Provide the (x, y) coordinate of the cell's center where the given text is located.  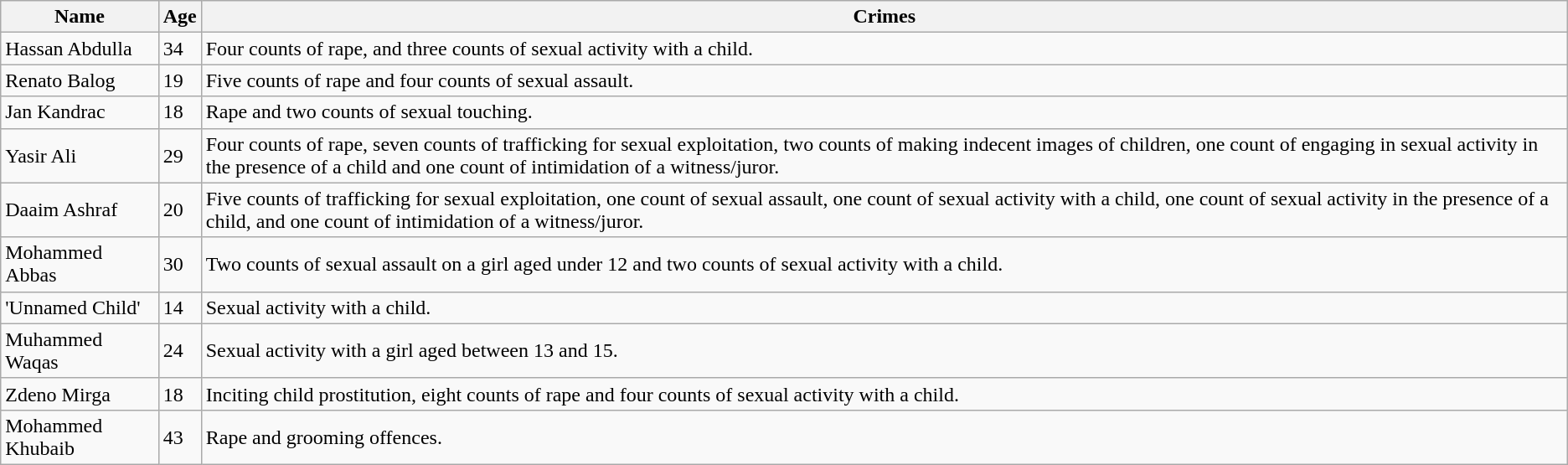
30 (179, 265)
24 (179, 350)
Five counts of rape and four counts of sexual assault. (885, 80)
Muhammed Waqas (80, 350)
Sexual activity with a girl aged between 13 and 15. (885, 350)
Sexual activity with a child. (885, 307)
'Unnamed Child' (80, 307)
Name (80, 17)
Yasir Ali (80, 156)
20 (179, 209)
Hassan Abdulla (80, 49)
Two counts of sexual assault on a girl aged under 12 and two counts of sexual activity with a child. (885, 265)
Renato Balog (80, 80)
Daaim Ashraf (80, 209)
29 (179, 156)
Inciting child prostitution, eight counts of rape and four counts of sexual activity with a child. (885, 394)
Four counts of rape, and three counts of sexual activity with a child. (885, 49)
Crimes (885, 17)
14 (179, 307)
Mohammed Abbas (80, 265)
43 (179, 437)
Rape and grooming offences. (885, 437)
19 (179, 80)
Age (179, 17)
Jan Kandrac (80, 112)
Mohammed Khubaib (80, 437)
Zdeno Mirga (80, 394)
Rape and two counts of sexual touching. (885, 112)
34 (179, 49)
